Detect which cell encompasses the target text, then output its (X, Y) center coordinate. 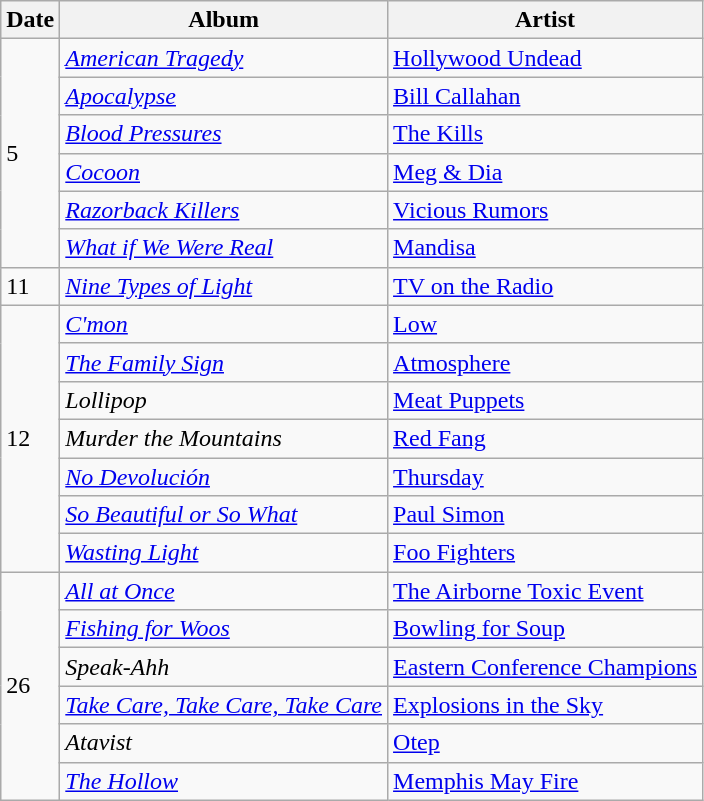
Bowling for Soup (546, 629)
Date (30, 20)
All at Once (224, 591)
Take Care, Take Care, Take Care (224, 705)
American Tragedy (224, 58)
The Hollow (224, 781)
Cocoon (224, 172)
TV on the Radio (546, 286)
Artist (546, 20)
Razorback Killers (224, 210)
Blood Pressures (224, 134)
Atavist (224, 743)
The Family Sign (224, 362)
Fishing for Woos (224, 629)
26 (30, 686)
Thursday (546, 477)
No Devolución (224, 477)
Vicious Rumors (546, 210)
Eastern Conference Champions (546, 667)
Hollywood Undead (546, 58)
So Beautiful or So What (224, 515)
Apocalypse (224, 96)
Explosions in the Sky (546, 705)
Mandisa (546, 248)
Album (224, 20)
Wasting Light (224, 553)
Atmosphere (546, 362)
Low (546, 324)
What if We Were Real (224, 248)
C'mon (224, 324)
Meat Puppets (546, 400)
Lollipop (224, 400)
The Airborne Toxic Event (546, 591)
Murder the Mountains (224, 438)
Meg & Dia (546, 172)
Bill Callahan (546, 96)
Nine Types of Light (224, 286)
Paul Simon (546, 515)
5 (30, 153)
11 (30, 286)
Otep (546, 743)
12 (30, 438)
Memphis May Fire (546, 781)
Red Fang (546, 438)
Speak-Ahh (224, 667)
Foo Fighters (546, 553)
The Kills (546, 134)
